Return (x, y) of the center of cell containing provided text 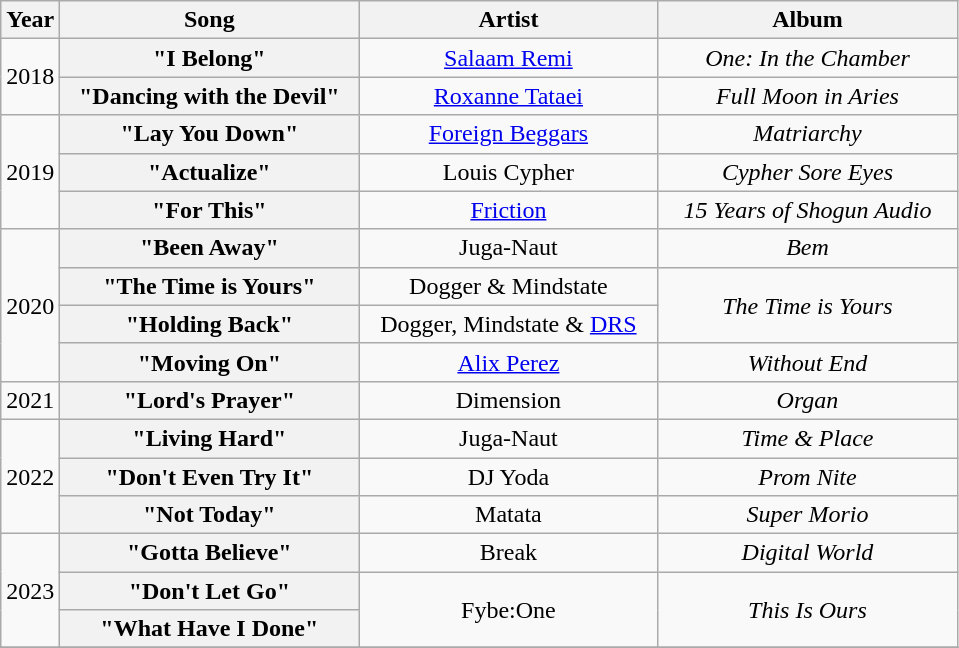
Dogger, Mindstate & DRS (508, 324)
"Moving On" (210, 362)
15 Years of Shogun Audio (808, 210)
"Holding Back" (210, 324)
"Living Hard" (210, 438)
2019 (30, 172)
"Gotta Believe" (210, 553)
"Lay You Down" (210, 134)
"The Time is Yours" (210, 286)
Without End (808, 362)
Friction (508, 210)
Time & Place (808, 438)
The Time is Yours (808, 305)
Dogger & Mindstate (508, 286)
"Not Today" (210, 515)
"What Have I Done" (210, 629)
Song (210, 20)
2023 (30, 591)
Full Moon in Aries (808, 96)
Roxanne Tataei (508, 96)
Matata (508, 515)
"I Belong" (210, 58)
One: In the Chamber (808, 58)
Louis Cypher (508, 172)
"Don't Even Try It" (210, 477)
Super Morio (808, 515)
Salaam Remi (508, 58)
"Actualize" (210, 172)
Fybe:One (508, 610)
2018 (30, 77)
Cypher Sore Eyes (808, 172)
Prom Nite (808, 477)
This Is Ours (808, 610)
Year (30, 20)
Break (508, 553)
Foreign Beggars (508, 134)
"Don't Let Go" (210, 591)
Organ (808, 400)
"Lord's Prayer" (210, 400)
Matriarchy (808, 134)
Bem (808, 248)
Album (808, 20)
2021 (30, 400)
2020 (30, 305)
"Been Away" (210, 248)
DJ Yoda (508, 477)
Dimension (508, 400)
"Dancing with the Devil" (210, 96)
2022 (30, 476)
Artist (508, 20)
Alix Perez (508, 362)
Digital World (808, 553)
"For This" (210, 210)
